Pinpoint the cell where the given text exists, returning its (X, Y) midpoint coordinate. 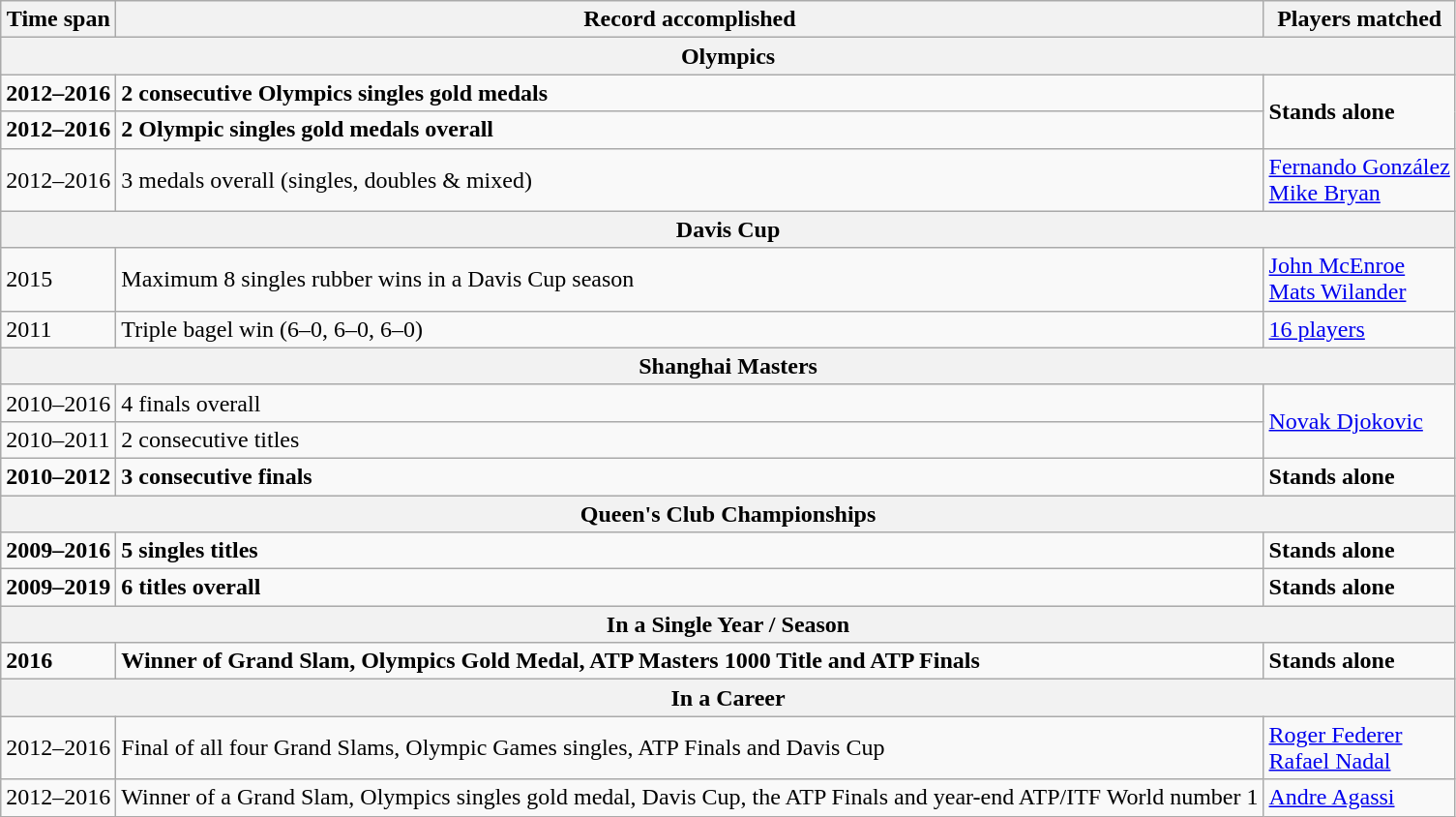
Olympics (728, 56)
Maximum 8 singles rubber wins in a Davis Cup season (690, 279)
Roger FedererRafael Nadal (1359, 747)
Winner of Grand Slam, Olympics Gold Medal, ATP Masters 1000 Title and ATP Finals (690, 661)
2010–2012 (58, 476)
Winner of a Grand Slam, Olympics singles gold medal, Davis Cup, the ATP Finals and year-end ATP/ITF World number 1 (690, 798)
2011 (58, 329)
Fernando GonzálezMike Bryan (1359, 180)
2016 (58, 661)
Davis Cup (728, 229)
2010–2011 (58, 439)
John McEnroeMats Wilander (1359, 279)
Novak Djokovic (1359, 421)
Triple bagel win (6–0, 6–0, 6–0) (690, 329)
2 Olympic singles gold medals overall (690, 130)
Record accomplished (690, 19)
Andre Agassi (1359, 798)
16 players (1359, 329)
Queen's Club Championships (728, 514)
3 consecutive finals (690, 476)
2010–2016 (58, 403)
Final of all four Grand Slams, Olympic Games singles, ATP Finals and Davis Cup (690, 747)
2 consecutive titles (690, 439)
In a Single Year / Season (728, 624)
6 titles overall (690, 588)
2009–2016 (58, 551)
Time span (58, 19)
2 consecutive Olympics singles gold medals (690, 93)
5 singles titles (690, 551)
Players matched (1359, 19)
3 medals overall (singles, doubles & mixed) (690, 180)
In a Career (728, 698)
2009–2019 (58, 588)
4 finals overall (690, 403)
2015 (58, 279)
Shanghai Masters (728, 366)
